Locate the cell with the specified text and output its (x, y) center coordinate. 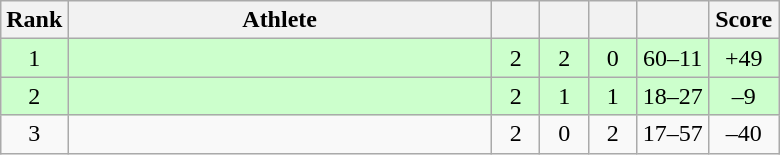
60–11 (672, 58)
Score (744, 20)
Rank (34, 20)
Athlete (280, 20)
17–57 (672, 134)
–40 (744, 134)
+49 (744, 58)
18–27 (672, 96)
3 (34, 134)
–9 (744, 96)
